Pinpoint the cell where the given text exists, returning its [x, y] midpoint coordinate. 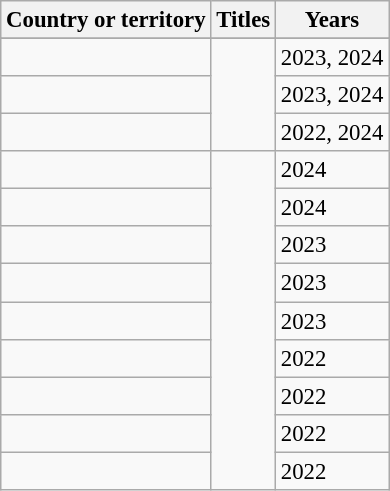
Years [332, 20]
2022, 2024 [332, 133]
Country or territory [106, 20]
Titles [244, 20]
